Detect which cell encompasses the target text, then output its (X, Y) center coordinate. 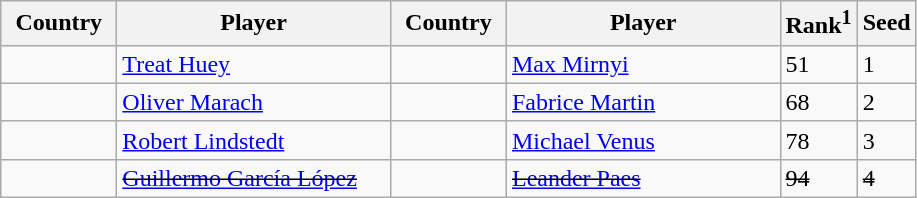
78 (818, 140)
68 (818, 102)
4 (886, 178)
Seed (886, 24)
51 (818, 64)
3 (886, 140)
2 (886, 102)
Robert Lindstedt (254, 140)
94 (818, 178)
Max Mirnyi (643, 64)
Michael Venus (643, 140)
Guillermo García López (254, 178)
Fabrice Martin (643, 102)
Treat Huey (254, 64)
Rank1 (818, 24)
1 (886, 64)
Leander Paes (643, 178)
Oliver Marach (254, 102)
